For the text-containing cell, return its midpoint in (x, y) coordinate format. 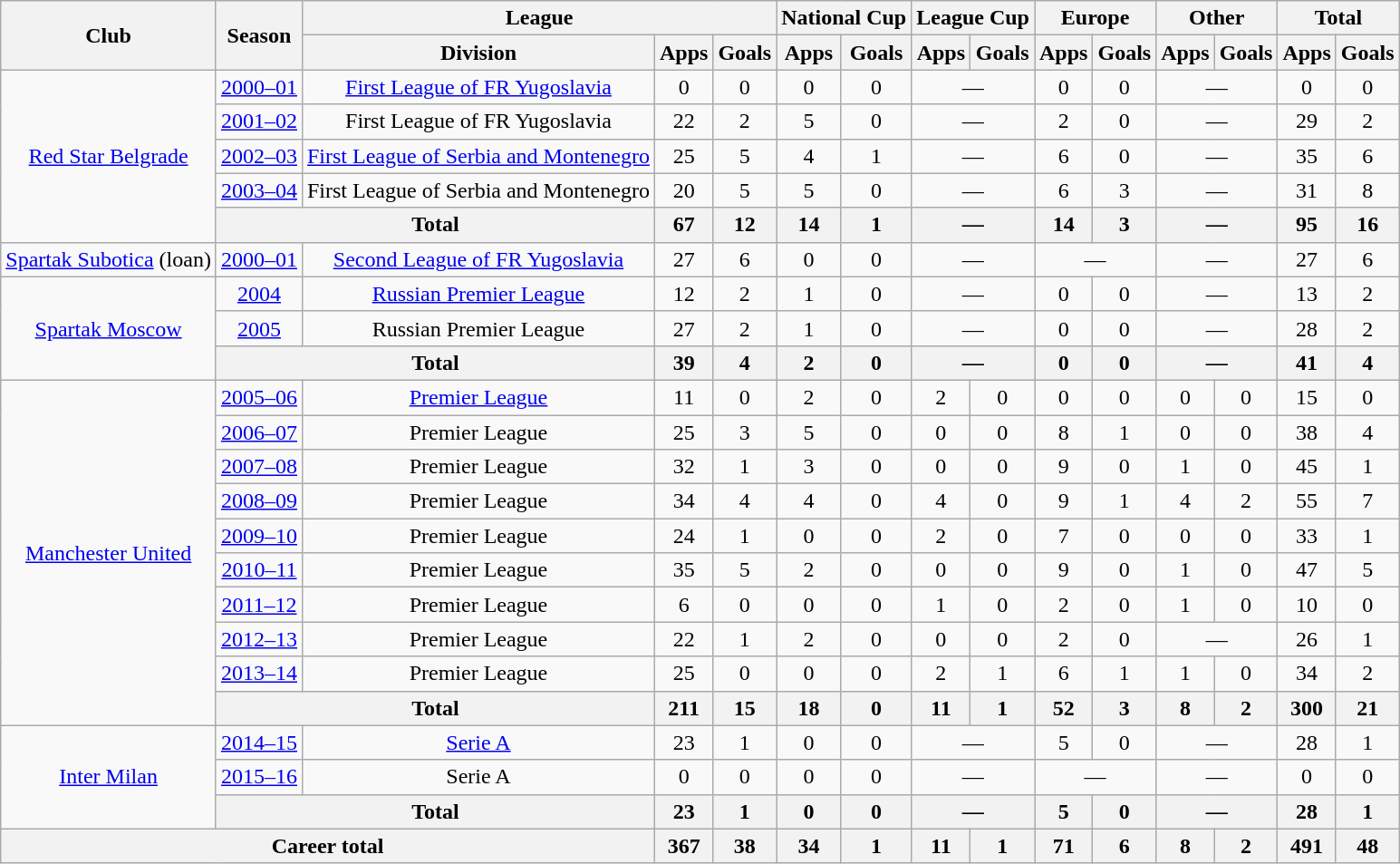
Spartak Moscow (109, 328)
67 (683, 225)
24 (683, 536)
21 (1367, 708)
League (538, 18)
Division (478, 53)
2011–12 (259, 605)
2010–11 (259, 570)
367 (683, 846)
26 (1307, 639)
16 (1367, 225)
20 (683, 190)
491 (1307, 846)
2005 (259, 328)
31 (1307, 190)
2013–14 (259, 674)
National Cup (845, 18)
33 (1307, 536)
2015–16 (259, 777)
2005–06 (259, 397)
71 (1064, 846)
18 (809, 708)
Career total (328, 846)
300 (1307, 708)
Red Star Belgrade (109, 156)
2014–15 (259, 743)
2007–08 (259, 467)
48 (1367, 846)
39 (683, 363)
2009–10 (259, 536)
Second League of FR Yugoslavia (478, 259)
211 (683, 708)
10 (1307, 605)
2004 (259, 294)
Spartak Subotica (loan) (109, 259)
Europe (1096, 18)
Manchester United (109, 553)
Other (1217, 18)
32 (683, 467)
2003–04 (259, 190)
2001–02 (259, 121)
95 (1307, 225)
League Cup (973, 18)
41 (1307, 363)
45 (1307, 467)
2002–03 (259, 156)
13 (1307, 294)
2012–13 (259, 639)
55 (1307, 501)
Club (109, 35)
2008–09 (259, 501)
52 (1064, 708)
Inter Milan (109, 777)
47 (1307, 570)
29 (1307, 121)
Season (259, 35)
2006–07 (259, 432)
